Detect which cell encompasses the target text, then output its [x, y] center coordinate. 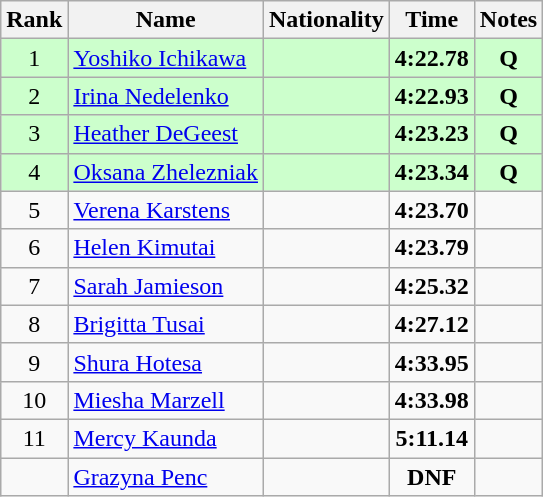
10 [34, 400]
4:22.93 [432, 96]
Sarah Jamieson [166, 286]
Miesha Marzell [166, 400]
DNF [432, 477]
Verena Karstens [166, 210]
Mercy Kaunda [166, 438]
Irina Nedelenko [166, 96]
Oksana Zhelezniak [166, 172]
7 [34, 286]
Heather DeGeest [166, 134]
4:27.12 [432, 324]
4:23.23 [432, 134]
4:25.32 [432, 286]
4 [34, 172]
4:33.95 [432, 362]
3 [34, 134]
4:23.79 [432, 248]
5:11.14 [432, 438]
Grazyna Penc [166, 477]
Time [432, 20]
2 [34, 96]
Rank [34, 20]
Helen Kimutai [166, 248]
6 [34, 248]
Brigitta Tusai [166, 324]
11 [34, 438]
4:22.78 [432, 58]
Shura Hotesa [166, 362]
Yoshiko Ichikawa [166, 58]
1 [34, 58]
8 [34, 324]
4:23.70 [432, 210]
Nationality [327, 20]
5 [34, 210]
4:33.98 [432, 400]
Notes [508, 20]
Name [166, 20]
9 [34, 362]
4:23.34 [432, 172]
